Output the [X, Y] coordinate of the center of the cell containing the given text.  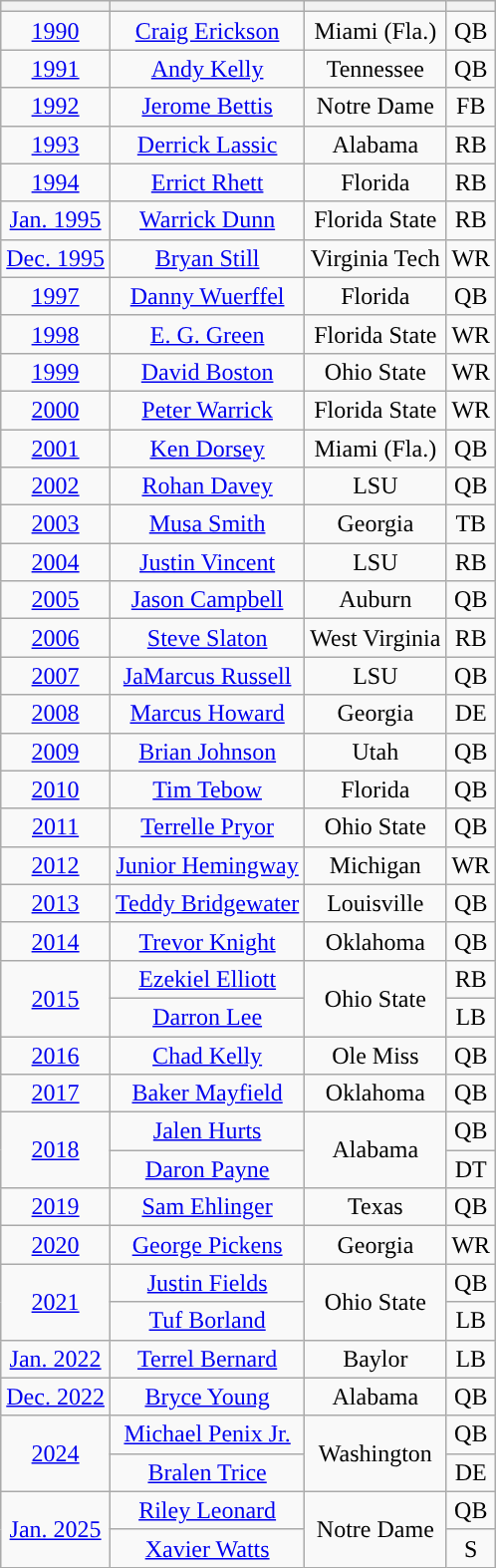
DT [471, 1169]
Ken Dorsey [207, 448]
Virginia Tech [375, 258]
Xavier Watts [207, 1548]
2008 [56, 714]
2007 [56, 676]
Brian Johnson [207, 752]
West Virginia [375, 638]
1993 [56, 145]
2012 [56, 865]
Tuf Borland [207, 1321]
Washington [375, 1453]
Steve Slaton [207, 638]
David Boston [207, 372]
Andy Kelly [207, 69]
Daron Payne [207, 1169]
Utah [375, 752]
2019 [56, 1207]
Marcus Howard [207, 714]
Darron Lee [207, 1017]
2010 [56, 789]
Danny Wuerffel [207, 296]
Justin Fields [207, 1283]
2005 [56, 600]
1990 [56, 31]
Jerome Bettis [207, 107]
2018 [56, 1150]
Jan. 2022 [56, 1359]
Dec. 2022 [56, 1397]
2020 [56, 1245]
2001 [56, 448]
2002 [56, 486]
Bryce Young [207, 1397]
Jan. 2025 [56, 1529]
George Pickens [207, 1245]
1991 [56, 69]
Musa Smith [207, 524]
2004 [56, 562]
1997 [56, 296]
Justin Vincent [207, 562]
S [471, 1548]
Craig Erickson [207, 31]
Baylor [375, 1359]
2009 [56, 752]
Jalen Hurts [207, 1131]
Baker Mayfield [207, 1094]
Terrel Bernard [207, 1359]
Bryan Still [207, 258]
Bralen Trice [207, 1472]
Texas [375, 1207]
1999 [56, 372]
Tennessee [375, 69]
Riley Leonard [207, 1510]
Michigan [375, 865]
Rohan Davey [207, 486]
Errict Rhett [207, 182]
Jason Campbell [207, 600]
1994 [56, 182]
1998 [56, 334]
2024 [56, 1453]
Ole Miss [375, 1056]
Peter Warrick [207, 410]
Tim Tebow [207, 789]
2003 [56, 524]
Louisville [375, 903]
2014 [56, 941]
TB [471, 524]
Auburn [375, 600]
Teddy Bridgewater [207, 903]
Jan. 1995 [56, 220]
Ezekiel Elliott [207, 979]
Chad Kelly [207, 1056]
Terrelle Pryor [207, 827]
Sam Ehlinger [207, 1207]
Junior Hemingway [207, 865]
FB [471, 107]
Warrick Dunn [207, 220]
2013 [56, 903]
2021 [56, 1302]
2000 [56, 410]
2015 [56, 998]
1992 [56, 107]
E. G. Green [207, 334]
2016 [56, 1056]
Michael Penix Jr. [207, 1434]
2011 [56, 827]
Derrick Lassic [207, 145]
Trevor Knight [207, 941]
2006 [56, 638]
2017 [56, 1094]
Dec. 1995 [56, 258]
JaMarcus Russell [207, 676]
